Capture the cell that displays the provided text and extract its (x, y) central coordinate. 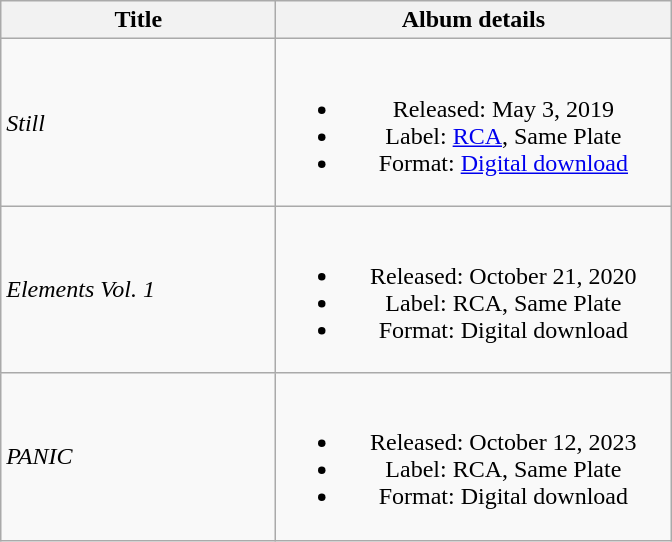
Album details (474, 20)
Title (138, 20)
Released: May 3, 2019Label: RCA, Same PlateFormat: Digital download (474, 122)
Released: October 21, 2020Label: RCA, Same PlateFormat: Digital download (474, 290)
PANIC (138, 456)
Released: October 12, 2023Label: RCA, Same PlateFormat: Digital download (474, 456)
Elements Vol. 1 (138, 290)
Still (138, 122)
